From the cell containing the given text, extract its center point as [X, Y] coordinate. 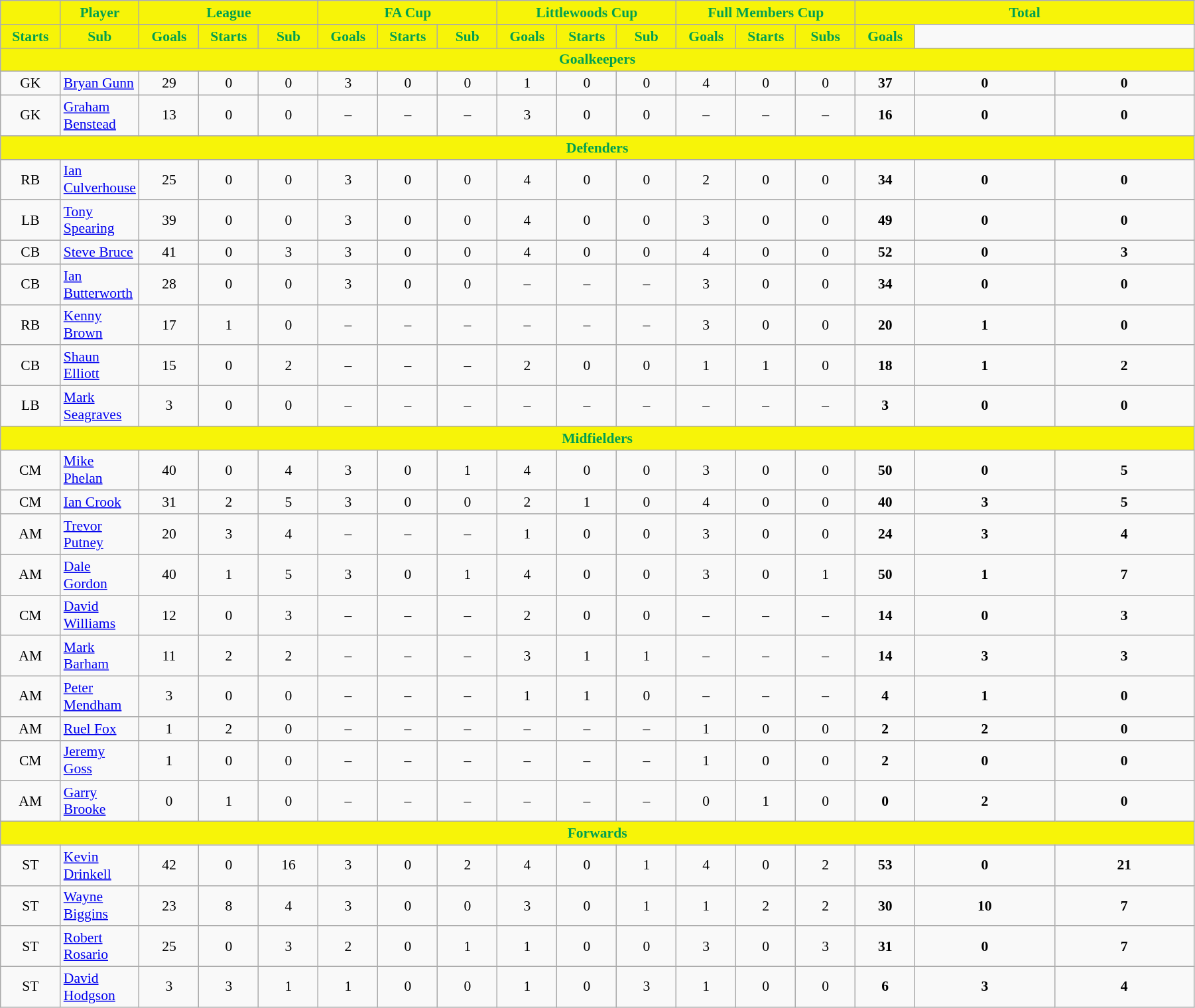
53 [885, 865]
Full Members Cup [766, 13]
Ruel Fox [99, 729]
Littlewoods Cup [587, 13]
29 [169, 84]
11 [169, 657]
Wayne Biggins [99, 906]
FA Cup [408, 13]
Garry Brooke [99, 801]
15 [169, 366]
12 [169, 615]
39 [169, 220]
42 [169, 865]
Ian Crook [99, 503]
17 [169, 325]
18 [885, 366]
Peter Mendham [99, 696]
Steve Bruce [99, 253]
Jeremy Goss [99, 760]
Trevor Putney [99, 535]
41 [169, 253]
49 [885, 220]
Bryan Gunn [99, 84]
28 [169, 284]
Kevin Drinkell [99, 865]
David Hodgson [99, 987]
Graham Benstead [99, 115]
13 [169, 115]
37 [885, 84]
Midfielders [597, 438]
Total [1025, 13]
30 [885, 906]
24 [885, 535]
Shaun Elliott [99, 366]
Defenders [597, 148]
21 [1124, 865]
Mark Seagraves [99, 406]
Forwards [597, 834]
Subs [826, 36]
52 [885, 253]
Mike Phelan [99, 470]
Kenny Brown [99, 325]
Ian Culverhouse [99, 179]
Tony Spearing [99, 220]
23 [169, 906]
David Williams [99, 615]
Robert Rosario [99, 947]
Dale Gordon [99, 574]
8 [229, 906]
Goalkeepers [597, 60]
Mark Barham [99, 657]
6 [885, 987]
League [229, 13]
Player [99, 13]
Ian Butterworth [99, 284]
10 [985, 906]
